Search for the cell housing the specified text and yield its [x, y] center coordinate. 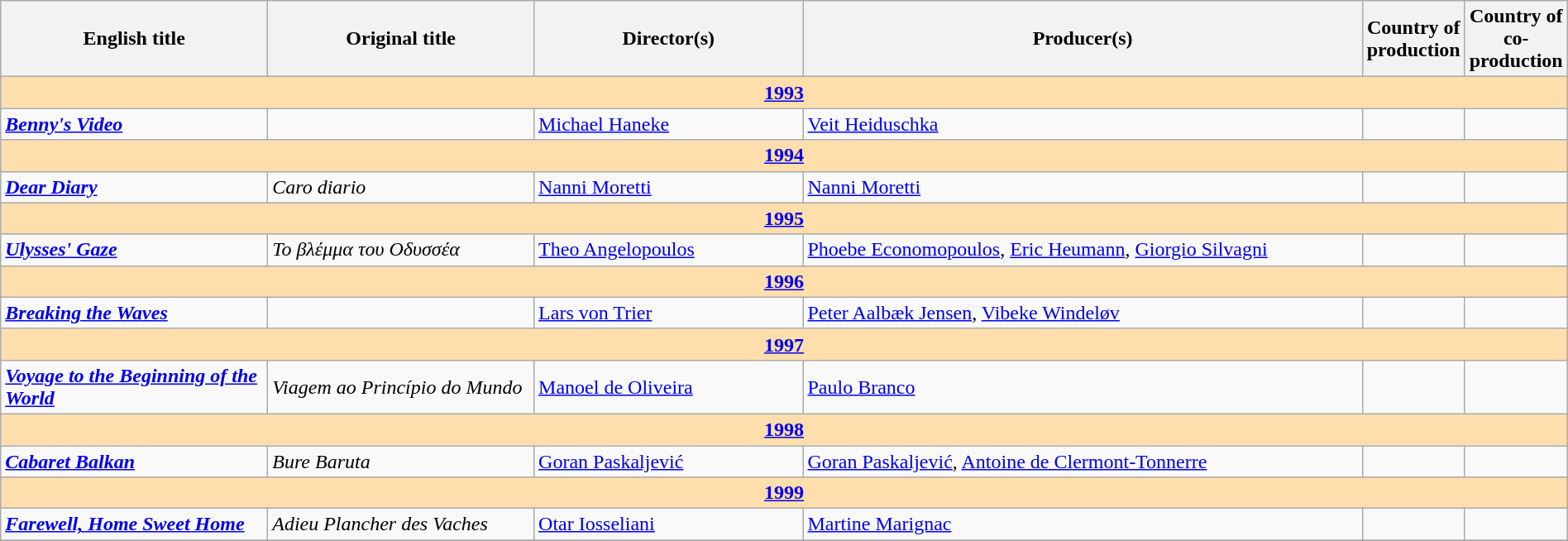
1993 [784, 93]
Theo Angelopoulos [668, 250]
Lars von Trier [668, 313]
Veit Heiduschka [1083, 124]
Phoebe Economopoulos, Eric Heumann, Giorgio Silvagni [1083, 250]
Michael Haneke [668, 124]
Farewell, Home Sweet Home [134, 524]
Caro diario [401, 187]
Martine Marignac [1083, 524]
Breaking the Waves [134, 313]
Viagem ao Princípio do Mundo [401, 387]
1995 [784, 218]
Original title [401, 39]
Goran Paskaljević, Antoine de Clermont-Tonnerre [1083, 461]
Country of co-production [1516, 39]
Peter Aalbæk Jensen, Vibeke Windeløv [1083, 313]
Ulysses' Gaze [134, 250]
Paulo Branco [1083, 387]
Το βλέμμα του Οδυσσέα [401, 250]
Goran Paskaljević [668, 461]
Manoel de Oliveira [668, 387]
Voyage to the Beginning of the World [134, 387]
Dear Diary [134, 187]
Cabaret Balkan [134, 461]
Country of production [1413, 39]
Director(s) [668, 39]
Benny's Video [134, 124]
Otar Iosseliani [668, 524]
1996 [784, 281]
English title [134, 39]
1998 [784, 429]
Producer(s) [1083, 39]
1994 [784, 156]
Bure Baruta [401, 461]
1997 [784, 344]
1999 [784, 493]
Adieu Plancher des Vaches [401, 524]
